Identify which cell holds the provided text, then report its [x, y] central coordinate. 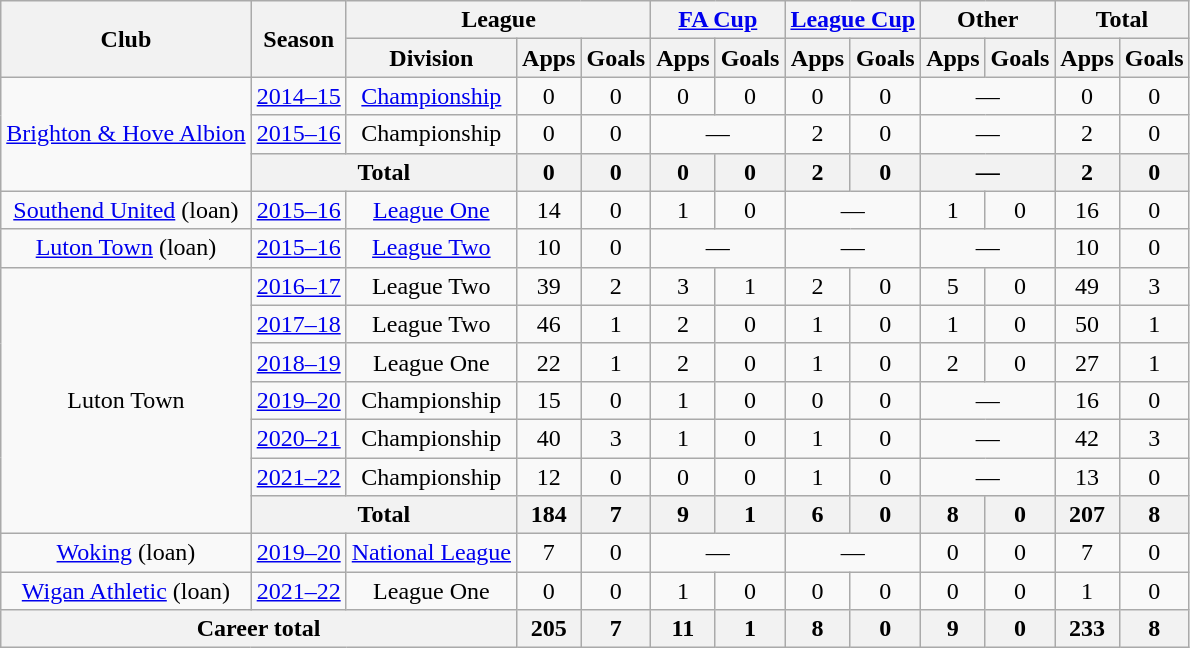
FA Cup [718, 20]
207 [1087, 515]
27 [1087, 362]
42 [1087, 438]
League Cup [853, 20]
233 [1087, 629]
Division [431, 58]
46 [549, 324]
39 [549, 286]
2014–15 [298, 96]
Southend United (loan) [126, 210]
Luton Town (loan) [126, 248]
205 [549, 629]
184 [549, 515]
13 [1087, 477]
Club [126, 39]
2018–19 [298, 362]
40 [549, 438]
6 [818, 515]
Luton Town [126, 400]
14 [549, 210]
2017–18 [298, 324]
12 [549, 477]
50 [1087, 324]
Woking (loan) [126, 553]
2016–17 [298, 286]
2020–21 [298, 438]
49 [1087, 286]
Other [988, 20]
Career total [259, 629]
League [498, 20]
11 [683, 629]
National League [431, 553]
22 [549, 362]
15 [549, 400]
Brighton & Hove Albion [126, 134]
5 [953, 286]
Wigan Athletic (loan) [126, 591]
Season [298, 39]
